Pinpoint the cell where the given text exists, returning its (x, y) midpoint coordinate. 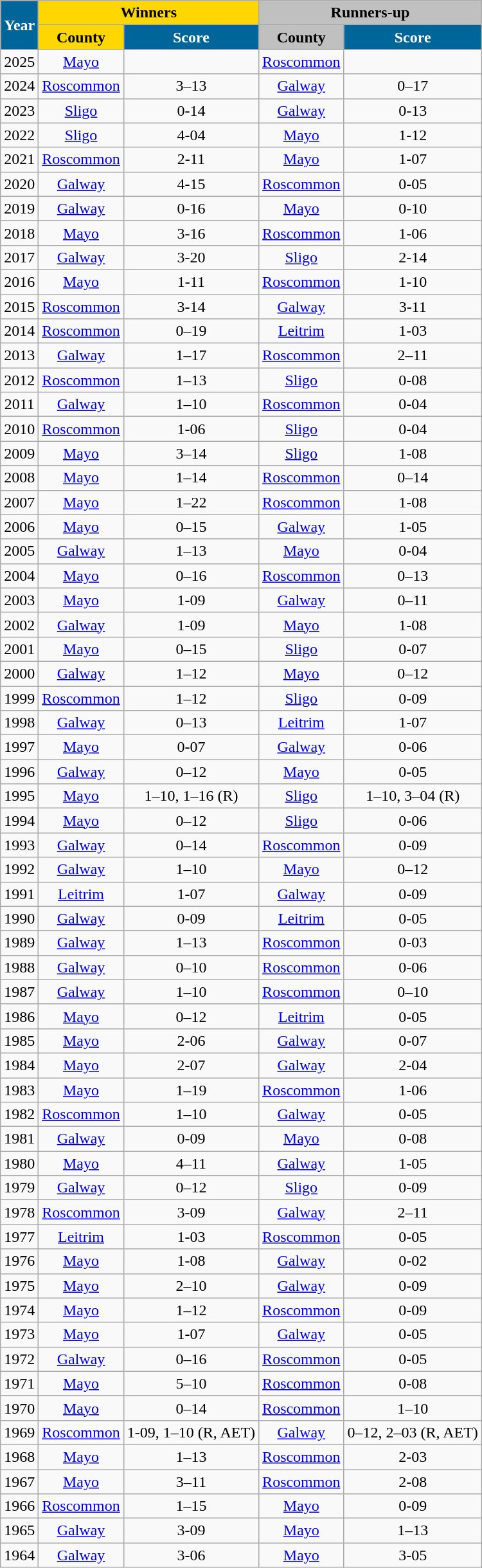
1979 (19, 1188)
2012 (19, 380)
1987 (19, 992)
1969 (19, 1432)
1970 (19, 1408)
3-20 (191, 257)
3-06 (191, 1555)
2000 (19, 673)
1983 (19, 1090)
3-16 (191, 233)
2005 (19, 551)
2007 (19, 502)
2001 (19, 649)
1998 (19, 723)
1–15 (191, 1506)
4-04 (191, 135)
2-08 (413, 1481)
1-10 (413, 282)
1999 (19, 698)
1980 (19, 1163)
2-06 (191, 1041)
2021 (19, 160)
0–12, 2–03 (R, AET) (413, 1432)
3-11 (413, 307)
1981 (19, 1139)
1-12 (413, 135)
2-04 (413, 1065)
1–10, 3–04 (R) (413, 796)
1968 (19, 1457)
2022 (19, 135)
1964 (19, 1555)
1984 (19, 1065)
3–14 (191, 453)
2023 (19, 111)
1978 (19, 1212)
2-11 (191, 160)
1994 (19, 821)
0-03 (413, 943)
1989 (19, 943)
2-03 (413, 1457)
2008 (19, 478)
3-14 (191, 307)
2016 (19, 282)
Runners-up (370, 13)
3–13 (191, 86)
1975 (19, 1286)
1992 (19, 870)
1-11 (191, 282)
1988 (19, 967)
Year (19, 25)
1967 (19, 1481)
1971 (19, 1383)
2004 (19, 576)
4-15 (191, 184)
2006 (19, 527)
0-13 (413, 111)
2019 (19, 208)
2013 (19, 356)
2-14 (413, 257)
1982 (19, 1115)
2014 (19, 331)
1–14 (191, 478)
4–11 (191, 1163)
1–10, 1–16 (R) (191, 796)
2017 (19, 257)
1997 (19, 747)
2003 (19, 600)
1995 (19, 796)
1976 (19, 1261)
2020 (19, 184)
1-09, 1–10 (R, AET) (191, 1432)
1–17 (191, 356)
5–10 (191, 1383)
1990 (19, 918)
1–22 (191, 502)
2010 (19, 429)
1966 (19, 1506)
2025 (19, 62)
2–10 (191, 1286)
0-14 (191, 111)
2002 (19, 624)
1974 (19, 1310)
1986 (19, 1016)
1965 (19, 1531)
2009 (19, 453)
2-07 (191, 1065)
3–11 (191, 1481)
0–17 (413, 86)
1996 (19, 772)
2024 (19, 86)
1993 (19, 845)
2018 (19, 233)
1973 (19, 1335)
2011 (19, 405)
Winners (149, 13)
0-10 (413, 208)
2015 (19, 307)
0–11 (413, 600)
1–19 (191, 1090)
0-02 (413, 1261)
1985 (19, 1041)
3-05 (413, 1555)
0-16 (191, 208)
1991 (19, 894)
0–19 (191, 331)
1972 (19, 1359)
1977 (19, 1237)
